Provide the (X, Y) coordinate of the cell's center where the given text is located.  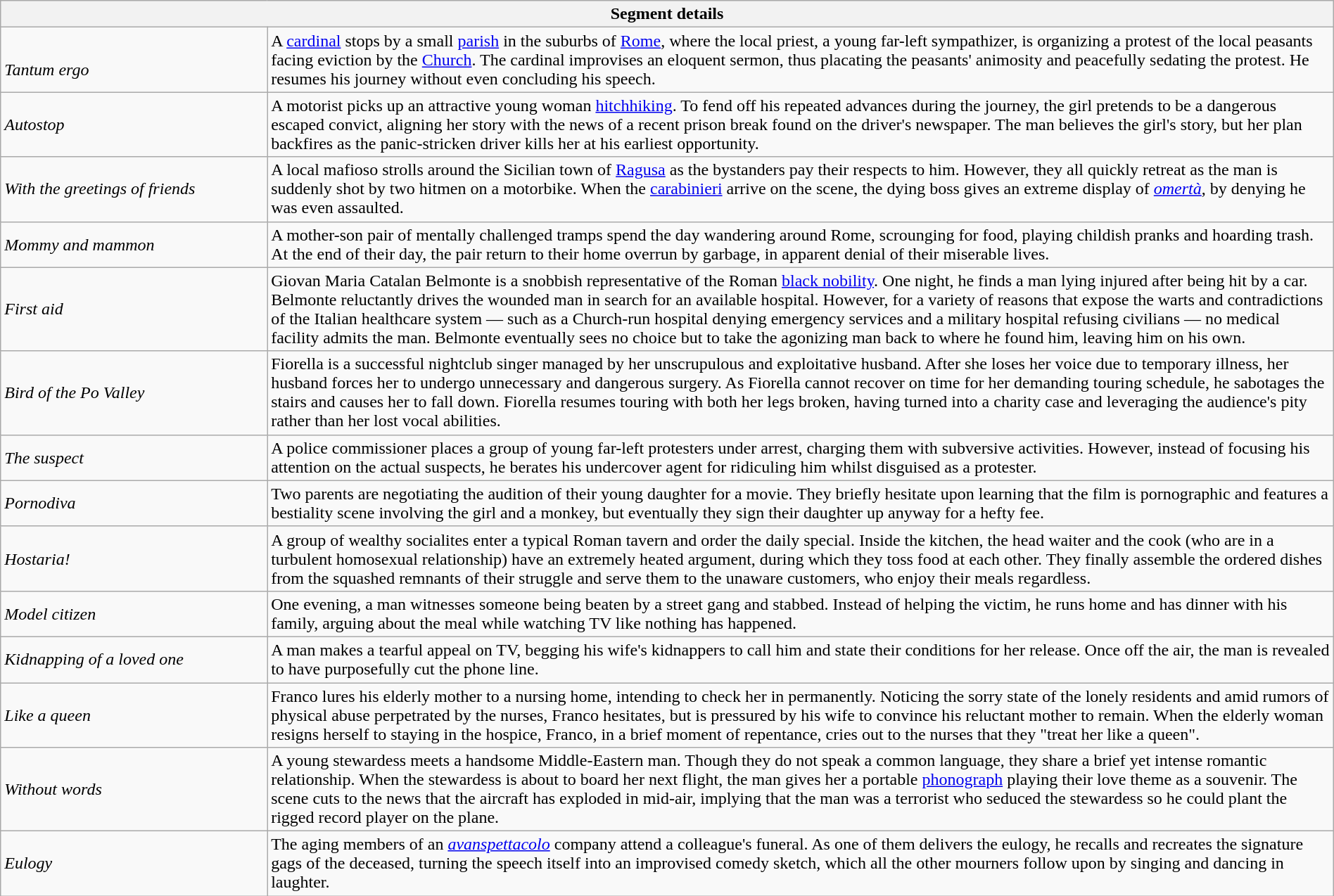
Without words (134, 789)
Kidnapping of a loved one (134, 660)
The suspect (134, 457)
First aid (134, 309)
Autostop (134, 124)
Tantum ergo (134, 60)
Eulogy (134, 864)
With the greetings of friends (134, 189)
Pornodiva (134, 504)
Hostaria! (134, 558)
Mommy and mammon (134, 245)
Segment details (667, 14)
Bird of the Po Valley (134, 392)
Model citizen (134, 613)
Like a queen (134, 715)
